Identify which cell holds the provided text, then report its (x, y) central coordinate. 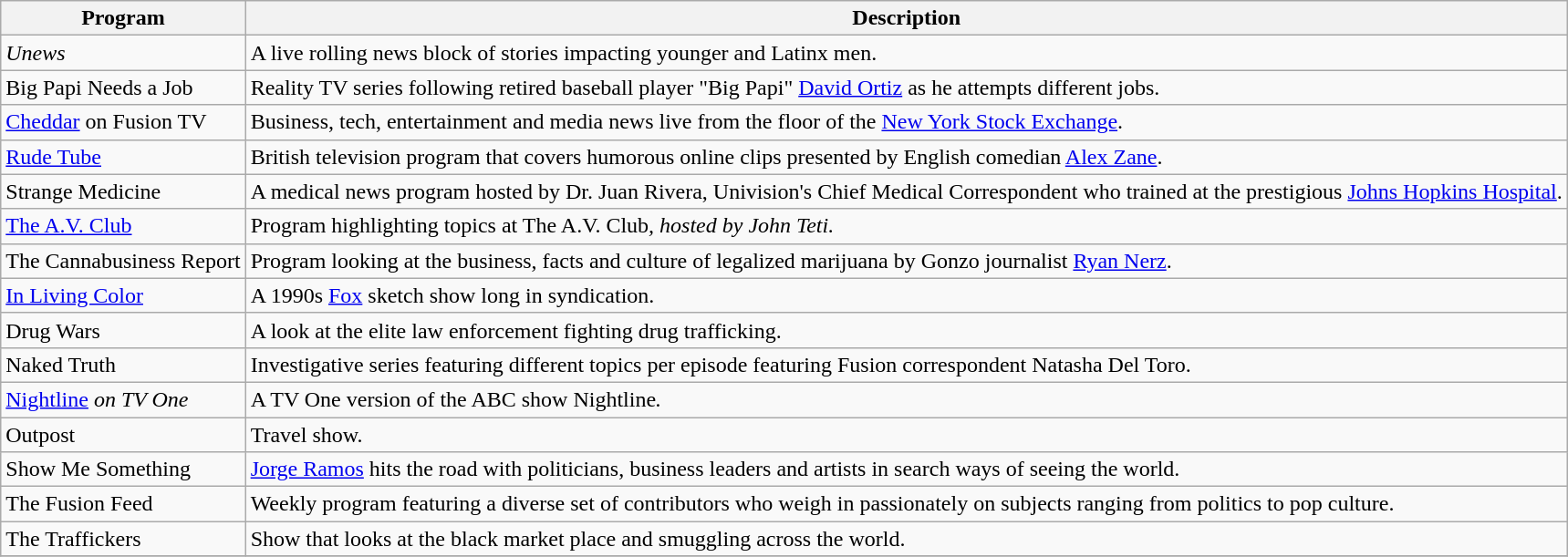
The Traffickers (123, 539)
Big Papi Needs a Job (123, 88)
Outpost (123, 435)
Program looking at the business, facts and culture of legalized marijuana by Gonzo journalist Ryan Nerz. (907, 261)
Jorge Ramos hits the road with politicians, business leaders and artists in search ways of seeing the world. (907, 469)
Nightline on TV One (123, 399)
Reality TV series following retired baseball player "Big Papi" David Ortiz as he attempts different jobs. (907, 88)
Investigative series featuring different topics per episode featuring Fusion correspondent Natasha Del Toro. (907, 365)
The A.V. Club (123, 226)
A look at the elite law enforcement fighting drug trafficking. (907, 330)
Travel show. (907, 435)
The Cannabusiness Report (123, 261)
Strange Medicine (123, 191)
Description (907, 18)
The Fusion Feed (123, 504)
Program highlighting topics at The A.V. Club, hosted by John Teti. (907, 226)
A live rolling news block of stories impacting younger and Latinx men. (907, 53)
Unews (123, 53)
British television program that covers humorous online clips presented by English comedian Alex Zane. (907, 157)
Rude Tube (123, 157)
Naked Truth (123, 365)
Business, tech, entertainment and media news live from the floor of the New York Stock Exchange. (907, 122)
Cheddar on Fusion TV (123, 122)
Show Me Something (123, 469)
A medical news program hosted by Dr. Juan Rivera, Univision's Chief Medical Correspondent who trained at the prestigious Johns Hopkins Hospital. (907, 191)
Show that looks at the black market place and smuggling across the world. (907, 539)
A 1990s Fox sketch show long in syndication. (907, 295)
Weekly program featuring a diverse set of contributors who weigh in passionately on subjects ranging from politics to pop culture. (907, 504)
In Living Color (123, 295)
Program (123, 18)
Drug Wars (123, 330)
A TV One version of the ABC show Nightline. (907, 399)
